Determine the [X, Y] coordinate at the center of the cell enclosing the given text.  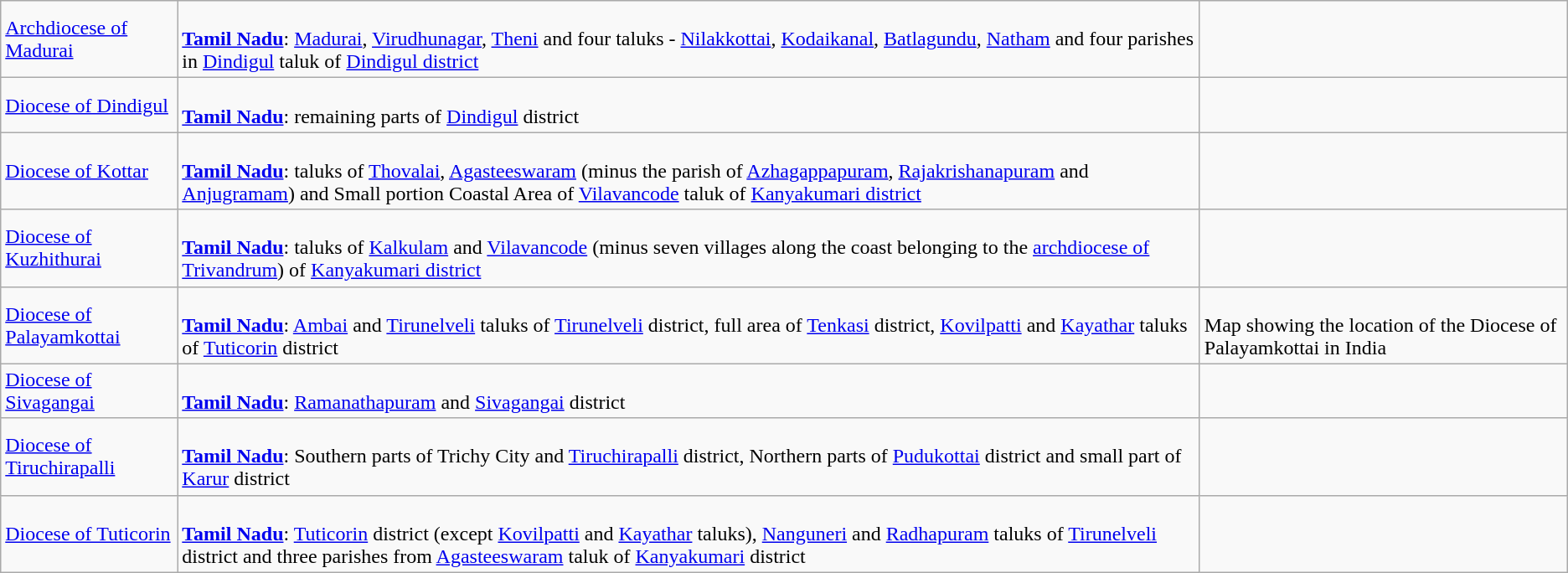
Tamil Nadu: Southern parts of Trichy City and Tiruchirapalli district, Northern parts of Pudukottai district and small part of Karur district [689, 457]
Diocese of Tuticorin [89, 534]
Tamil Nadu: remaining parts of Dindigul district [689, 106]
Diocese of Kottar [89, 171]
Diocese of Dindigul [89, 106]
Tamil Nadu: Ambai and Tirunelveli taluks of Tirunelveli district, full area of Tenkasi district, Kovilpatti and Kayathar taluks of Tuticorin district [689, 325]
Diocese of Tiruchirapalli [89, 457]
Diocese of Palayamkottai [89, 325]
Tamil Nadu: Ramanathapuram and Sivagangai district [689, 390]
Archdiocese of Madurai [89, 39]
Diocese of Kuzhithurai [89, 248]
Map showing the location of the Diocese of Palayamkottai in India [1384, 325]
Diocese of Sivagangai [89, 390]
